Detect which cell encompasses the target text, then output its [x, y] center coordinate. 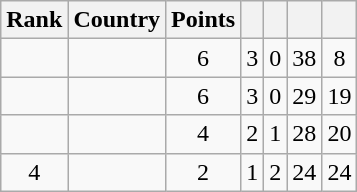
Points [204, 20]
Rank [34, 20]
20 [340, 134]
38 [304, 58]
29 [304, 96]
19 [340, 96]
8 [340, 58]
28 [304, 134]
Country [117, 20]
